Extract the [x, y] coordinate from the center of the cell holding the provided text.  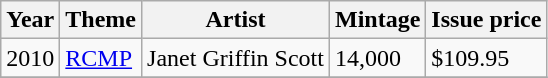
RCMP [101, 58]
2010 [30, 58]
Mintage [377, 20]
Theme [101, 20]
Issue price [486, 20]
$109.95 [486, 58]
Artist [236, 20]
Janet Griffin Scott [236, 58]
Year [30, 20]
14,000 [377, 58]
